Pinpoint the cell where the given text exists, returning its (x, y) midpoint coordinate. 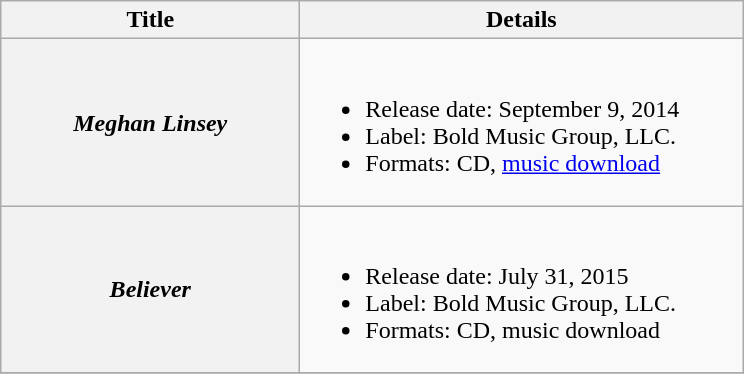
Believer (150, 290)
Title (150, 20)
Release date: July 31, 2015Label: Bold Music Group, LLC.Formats: CD, music download (522, 290)
Meghan Linsey (150, 122)
Details (522, 20)
Release date: September 9, 2014Label: Bold Music Group, LLC.Formats: CD, music download (522, 122)
